Output the [X, Y] coordinate of the center of the cell containing the given text.  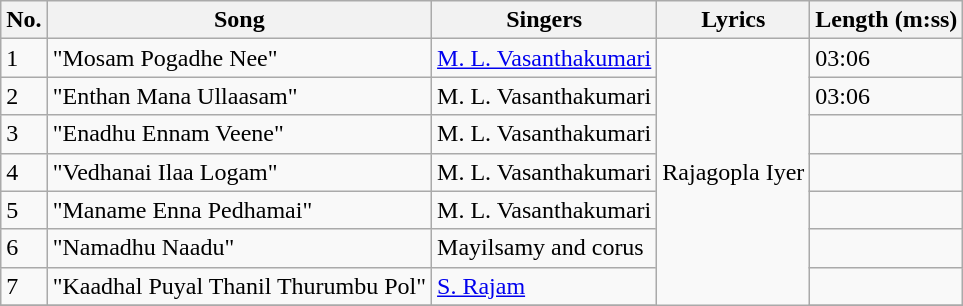
Singers [544, 20]
5 [24, 210]
"Kaadhal Puyal Thanil Thurumbu Pol" [239, 286]
"Vedhanai Ilaa Logam" [239, 172]
"Mosam Pogadhe Nee" [239, 58]
Length (m:ss) [886, 20]
"Enadhu Ennam Veene" [239, 134]
Lyrics [734, 20]
1 [24, 58]
2 [24, 96]
"Namadhu Naadu" [239, 248]
No. [24, 20]
Mayilsamy and corus [544, 248]
7 [24, 286]
S. Rajam [544, 286]
Rajagopla Iyer [734, 172]
4 [24, 172]
6 [24, 248]
3 [24, 134]
Song [239, 20]
"Enthan Mana Ullaasam" [239, 96]
"Maname Enna Pedhamai" [239, 210]
